Return the (x, y) coordinate for the center point of the cell that contains the specified text.  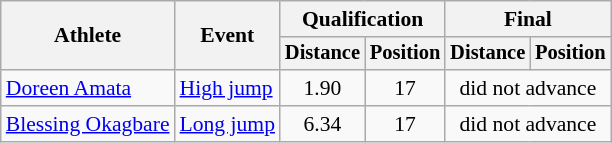
Event (228, 36)
Blessing Okagbare (88, 124)
6.34 (322, 124)
Athlete (88, 36)
Doreen Amata (88, 88)
1.90 (322, 88)
Qualification (362, 19)
Final (528, 19)
High jump (228, 88)
Long jump (228, 124)
